For the text-containing cell, return its midpoint in [X, Y] coordinate format. 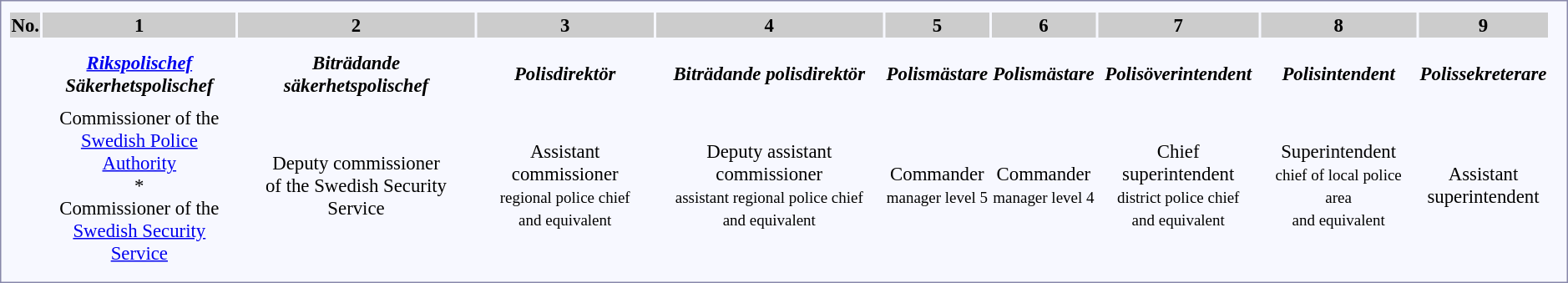
No. [25, 25]
Assistant superintendent [1483, 185]
1 [140, 25]
Commander manager level 5 [937, 185]
3 [565, 25]
4 [769, 25]
Chief superintendentdistrict police chief and equivalent [1178, 185]
Polisdirektör [565, 73]
Commissioner of the Swedish Police Authority*Commissioner of the Swedish Security Service [140, 185]
2 [356, 25]
Biträdande polisdirektör [769, 73]
Polisintendent [1338, 73]
RikspolischefSäkerhetspolischef [140, 73]
6 [1044, 25]
Deputy commissioner of the Swedish Security Service [356, 185]
8 [1338, 25]
Polissekreterare [1483, 73]
Superintendentchief of local police area and equivalent [1338, 185]
5 [937, 25]
Commander manager level 4 [1044, 185]
Biträdande säkerhetspolischef [356, 73]
Assistant commissioner regional police chiefand equivalent [565, 185]
Polisöverintendent [1178, 73]
9 [1483, 25]
7 [1178, 25]
Deputy assistant commissioner assistant regional police chief and equivalent [769, 185]
